Locate the cell with the specified text and output its [X, Y] center coordinate. 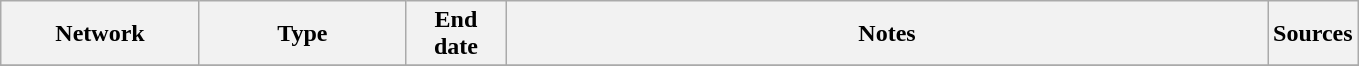
End date [456, 34]
Notes [886, 34]
Sources [1314, 34]
Type [302, 34]
Network [100, 34]
